Locate the cell with the specified text and output its [X, Y] center coordinate. 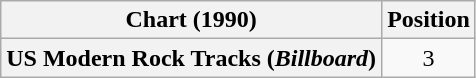
3 [429, 58]
Position [429, 20]
US Modern Rock Tracks (Billboard) [192, 58]
Chart (1990) [192, 20]
